Provide the (x, y) coordinate of the cell's center where the given text is located.  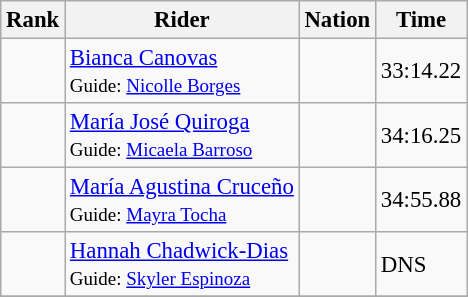
33:14.22 (422, 72)
María Agustina CruceñoGuide: Mayra Tocha (182, 200)
Rider (182, 20)
Nation (337, 20)
Time (422, 20)
Rank (33, 20)
María José QuirogaGuide: Micaela Barroso (182, 136)
34:16.25 (422, 136)
DNS (422, 264)
Hannah Chadwick-DiasGuide: Skyler Espinoza (182, 264)
Bianca CanovasGuide: Nicolle Borges (182, 72)
34:55.88 (422, 200)
